Determine the [x, y] coordinate at the center of the cell enclosing the given text.  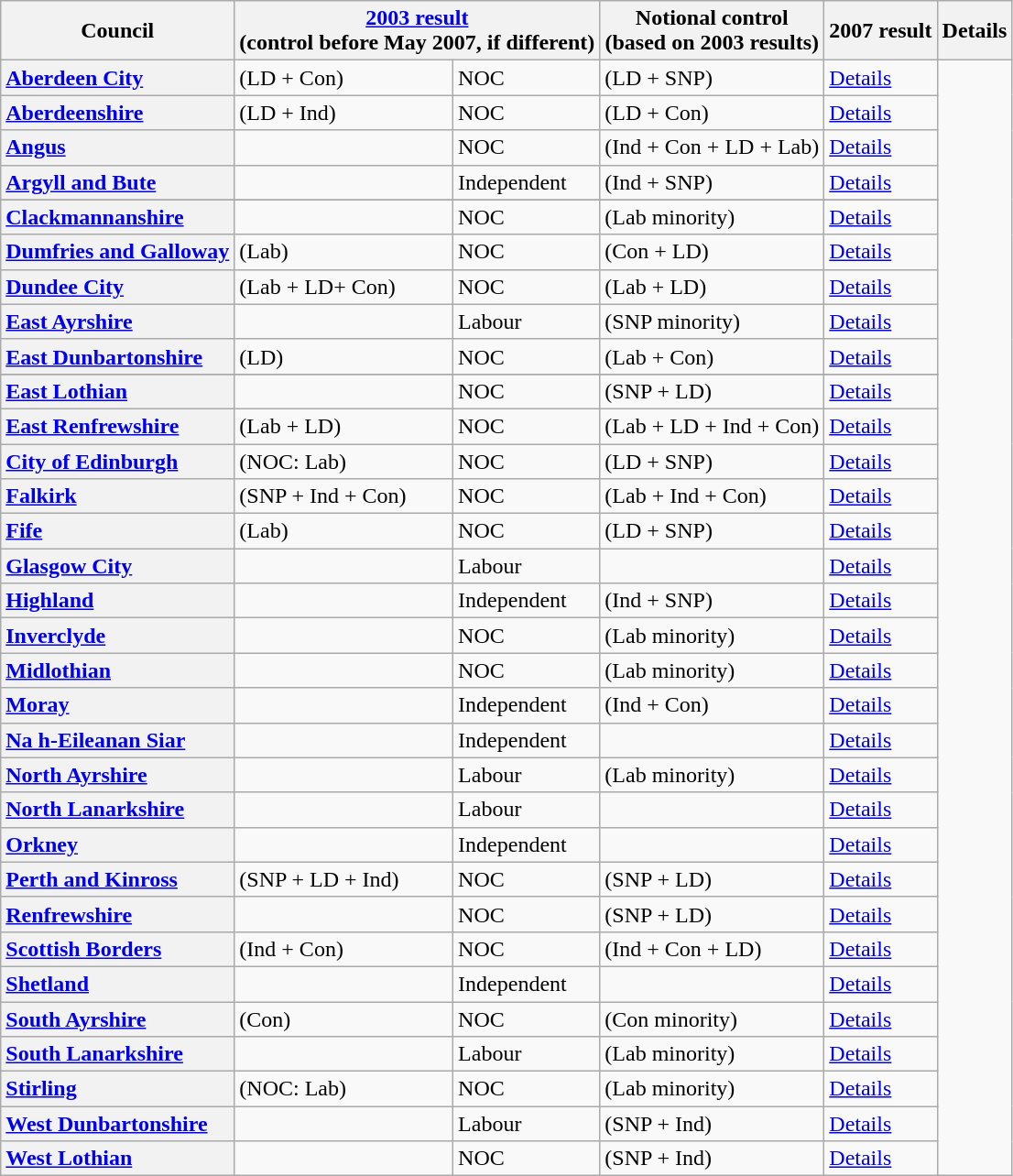
Dundee City [117, 287]
(Lab + LD+ Con) [344, 287]
Council [117, 31]
(Lab + LD + Ind + Con) [713, 426]
North Ayrshire [117, 775]
East Ayrshire [117, 321]
City of Edinburgh [117, 461]
(Lab + Ind + Con) [713, 496]
North Lanarkshire [117, 810]
Renfrewshire [117, 914]
(Ind + Con + LD) [713, 949]
2007 result [881, 31]
East Lothian [117, 391]
Glasgow City [117, 566]
Argyll and Bute [117, 182]
Shetland [117, 984]
West Dunbartonshire [117, 1124]
Notional control(based on 2003 results) [713, 31]
(LD) [344, 356]
(Con minority) [713, 1019]
Moray [117, 705]
(Con) [344, 1019]
East Renfrewshire [117, 426]
Scottish Borders [117, 949]
(Ind + Con + LD + Lab) [713, 147]
Perth and Kinross [117, 879]
South Lanarkshire [117, 1054]
(SNP minority) [713, 321]
South Ayrshire [117, 1019]
(SNP + Ind + Con) [344, 496]
(Con + LD) [713, 252]
Na h-Eileanan Siar [117, 740]
West Lothian [117, 1159]
East Dunbartonshire [117, 356]
(LD + Ind) [344, 113]
Fife [117, 531]
(Lab + Con) [713, 356]
Aberdeen City [117, 78]
Falkirk [117, 496]
(SNP + LD + Ind) [344, 879]
Midlothian [117, 670]
Highland [117, 601]
Inverclyde [117, 636]
Orkney [117, 844]
Angus [117, 147]
Stirling [117, 1089]
2003 result(control before May 2007, if different) [418, 31]
Clackmannanshire [117, 217]
Dumfries and Galloway [117, 252]
Aberdeenshire [117, 113]
